Scan for the cell matching the given text and deliver its [x, y] coordinate at center. 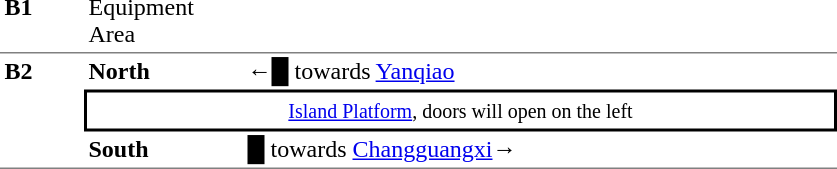
←█ towards Yanqiao [540, 72]
North [164, 72]
Island Platform, doors will open on the left [460, 111]
